Output the [X, Y] coordinate of the center of the cell containing the given text.  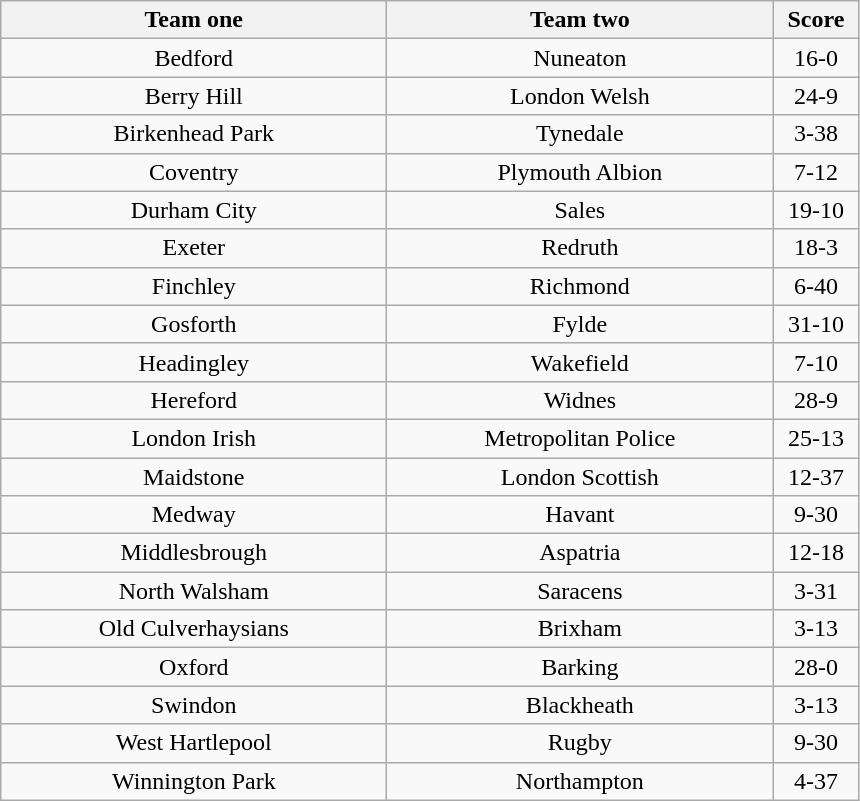
Winnington Park [194, 781]
Coventry [194, 172]
6-40 [816, 286]
Score [816, 20]
28-0 [816, 667]
Oxford [194, 667]
7-10 [816, 362]
Fylde [580, 324]
Sales [580, 210]
Headingley [194, 362]
Tynedale [580, 134]
Middlesbrough [194, 553]
Team one [194, 20]
Barking [580, 667]
Nuneaton [580, 58]
Widnes [580, 400]
Finchley [194, 286]
12-37 [816, 477]
18-3 [816, 248]
Gosforth [194, 324]
Richmond [580, 286]
Plymouth Albion [580, 172]
Swindon [194, 705]
28-9 [816, 400]
Medway [194, 515]
London Welsh [580, 96]
Bedford [194, 58]
Hereford [194, 400]
Maidstone [194, 477]
Redruth [580, 248]
12-18 [816, 553]
31-10 [816, 324]
Rugby [580, 743]
Northampton [580, 781]
Blackheath [580, 705]
Wakefield [580, 362]
Old Culverhaysians [194, 629]
Saracens [580, 591]
25-13 [816, 438]
19-10 [816, 210]
Team two [580, 20]
7-12 [816, 172]
London Irish [194, 438]
North Walsham [194, 591]
4-37 [816, 781]
24-9 [816, 96]
3-38 [816, 134]
London Scottish [580, 477]
Metropolitan Police [580, 438]
Berry Hill [194, 96]
Durham City [194, 210]
16-0 [816, 58]
Brixham [580, 629]
West Hartlepool [194, 743]
Aspatria [580, 553]
Havant [580, 515]
Exeter [194, 248]
3-31 [816, 591]
Birkenhead Park [194, 134]
